Search for the cell housing the specified text and yield its (x, y) center coordinate. 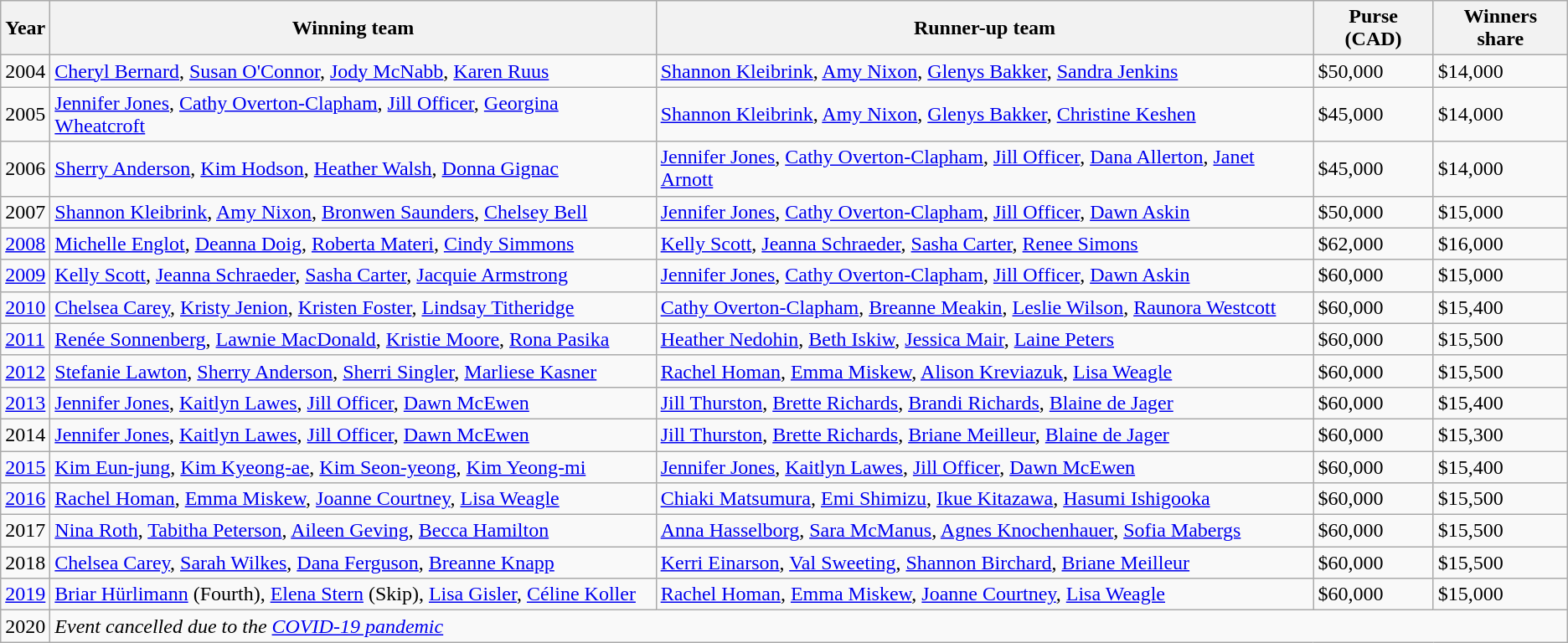
2007 (25, 212)
Purse (CAD) (1374, 28)
Shannon Kleibrink, Amy Nixon, Bronwen Saunders, Chelsey Bell (353, 212)
Heather Nedohin, Beth Iskiw, Jessica Mair, Laine Peters (985, 339)
Kim Eun-jung, Kim Kyeong-ae, Kim Seon-yeong, Kim Yeong-mi (353, 466)
Kelly Scott, Jeanna Schraeder, Sasha Carter, Renee Simons (985, 244)
2012 (25, 371)
Cheryl Bernard, Susan O'Connor, Jody McNabb, Karen Ruus (353, 71)
Cathy Overton-Clapham, Breanne Meakin, Leslie Wilson, Raunora Westcott (985, 307)
2010 (25, 307)
Winning team (353, 28)
2005 (25, 114)
Jennifer Jones, Cathy Overton-Clapham, Jill Officer, Dana Allerton, Janet Arnott (985, 169)
2014 (25, 435)
2006 (25, 169)
Nina Roth, Tabitha Peterson, Aileen Geving, Becca Hamilton (353, 531)
2018 (25, 563)
Chelsea Carey, Kristy Jenion, Kristen Foster, Lindsay Titheridge (353, 307)
2013 (25, 403)
2015 (25, 466)
Event cancelled due to the COVID-19 pandemic (809, 626)
Renée Sonnenberg, Lawnie MacDonald, Kristie Moore, Rona Pasika (353, 339)
Jennifer Jones, Cathy Overton-Clapham, Jill Officer, Georgina Wheatcroft (353, 114)
2008 (25, 244)
$62,000 (1374, 244)
Jill Thurston, Brette Richards, Brandi Richards, Blaine de Jager (985, 403)
Rachel Homan, Emma Miskew, Alison Kreviazuk, Lisa Weagle (985, 371)
Winners share (1500, 28)
Shannon Kleibrink, Amy Nixon, Glenys Bakker, Christine Keshen (985, 114)
$15,300 (1500, 435)
Chiaki Matsumura, Emi Shimizu, Ikue Kitazawa, Hasumi Ishigooka (985, 499)
Kelly Scott, Jeanna Schraeder, Sasha Carter, Jacquie Armstrong (353, 275)
2004 (25, 71)
2019 (25, 594)
2009 (25, 275)
Kerri Einarson, Val Sweeting, Shannon Birchard, Briane Meilleur (985, 563)
2020 (25, 626)
Shannon Kleibrink, Amy Nixon, Glenys Bakker, Sandra Jenkins (985, 71)
Chelsea Carey, Sarah Wilkes, Dana Ferguson, Breanne Knapp (353, 563)
Jill Thurston, Brette Richards, Briane Meilleur, Blaine de Jager (985, 435)
Runner-up team (985, 28)
2011 (25, 339)
2017 (25, 531)
Briar Hürlimann (Fourth), Elena Stern (Skip), Lisa Gisler, Céline Koller (353, 594)
2016 (25, 499)
Anna Hasselborg, Sara McManus, Agnes Knochenhauer, Sofia Mabergs (985, 531)
Michelle Englot, Deanna Doig, Roberta Materi, Cindy Simmons (353, 244)
Stefanie Lawton, Sherry Anderson, Sherri Singler, Marliese Kasner (353, 371)
$16,000 (1500, 244)
Year (25, 28)
Sherry Anderson, Kim Hodson, Heather Walsh, Donna Gignac (353, 169)
